Search for the cell housing the specified text and yield its (x, y) center coordinate. 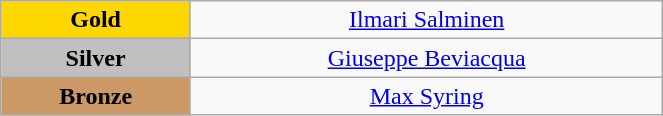
Silver (96, 58)
Max Syring (426, 96)
Ilmari Salminen (426, 20)
Giuseppe Beviacqua (426, 58)
Gold (96, 20)
Bronze (96, 96)
